Detect which cell encompasses the target text, then output its [x, y] center coordinate. 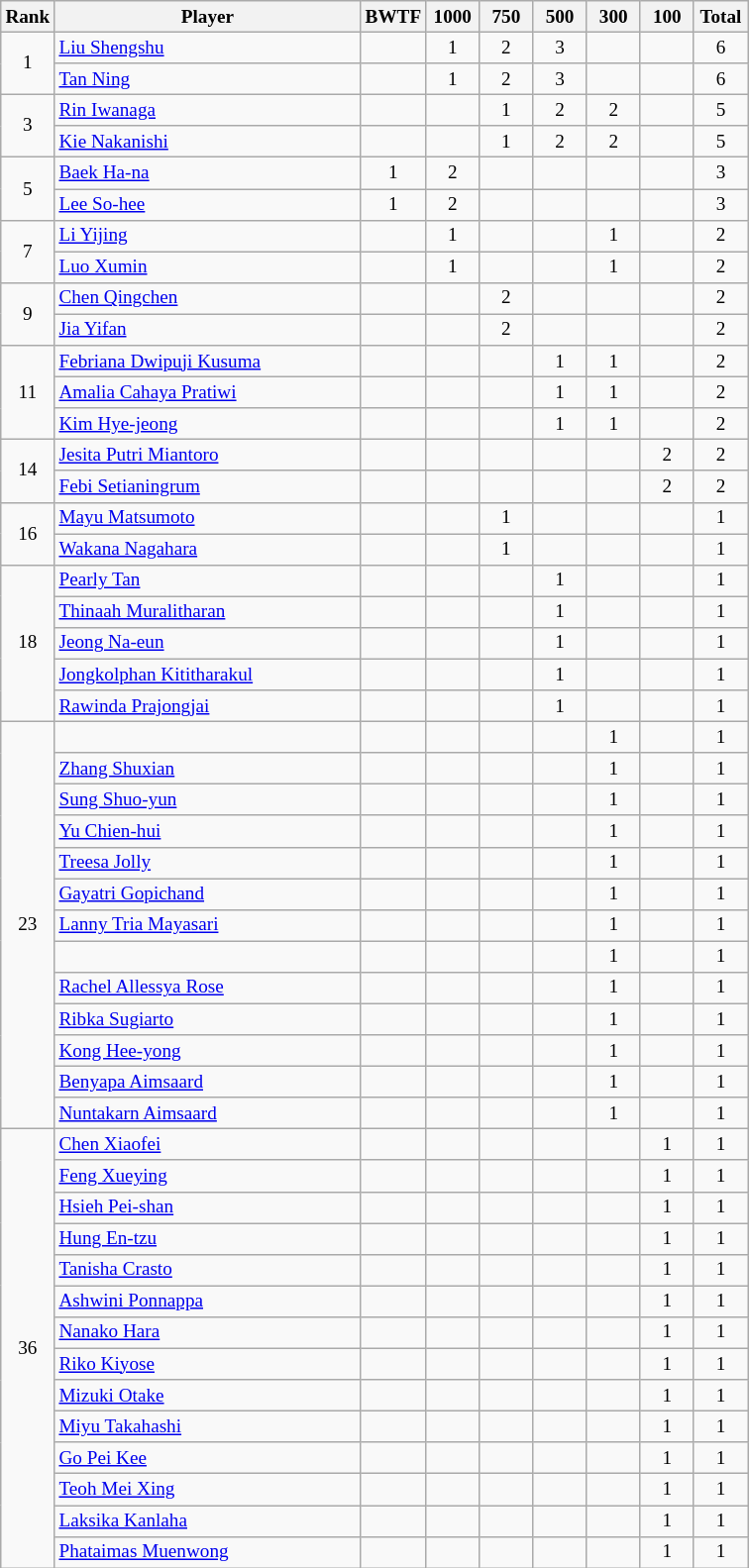
Player [208, 17]
Jongkolphan Kititharakul [208, 675]
Baek Ha-na [208, 173]
Zhang Shuxian [208, 769]
Mizuki Otake [208, 1396]
Feng Xueying [208, 1176]
Laksika Kanlaha [208, 1520]
Pearly Tan [208, 580]
Riko Kiyose [208, 1364]
Rachel Allessya Rose [208, 988]
Sung Shuo-yun [208, 800]
Phataimas Muenwong [208, 1552]
Total [720, 17]
Chen Qingchen [208, 298]
Chen Xiaofei [208, 1145]
Li Yijing [208, 236]
23 [28, 925]
Luo Xumin [208, 267]
14 [28, 471]
Jia Yifan [208, 330]
Jesita Putri Miantoro [208, 456]
7 [28, 252]
Nanako Hara [208, 1332]
Wakana Nagahara [208, 549]
Jeong Na-eun [208, 643]
36 [28, 1349]
300 [613, 17]
500 [560, 17]
BWTF [393, 17]
Benyapa Aimsaard [208, 1082]
Nuntakarn Aimsaard [208, 1113]
Kim Hye-jeong [208, 424]
Kie Nakanishi [208, 142]
9 [28, 313]
Rawinda Prajongjai [208, 706]
Febriana Dwipuji Kusuma [208, 362]
Liu Shengshu [208, 48]
1000 [453, 17]
Rin Iwanaga [208, 110]
Thinaah Muralitharan [208, 612]
11 [28, 392]
16 [28, 533]
Mayu Matsumoto [208, 518]
Lee So-hee [208, 204]
Miyu Takahashi [208, 1426]
Febi Setianingrum [208, 486]
Go Pei Kee [208, 1458]
Gayatri Gopichand [208, 893]
Ribka Sugiarto [208, 1019]
Yu Chien-hui [208, 831]
750 [506, 17]
100 [667, 17]
Treesa Jolly [208, 863]
Hsieh Pei-shan [208, 1207]
Tan Ning [208, 79]
Tanisha Crasto [208, 1270]
Amalia Cahaya Pratiwi [208, 392]
Ashwini Ponnappa [208, 1302]
Teoh Mei Xing [208, 1490]
Lanny Tria Mayasari [208, 925]
Kong Hee-yong [208, 1051]
Rank [28, 17]
Hung En-tzu [208, 1239]
18 [28, 643]
